Locate the cell with the specified text and output its (x, y) center coordinate. 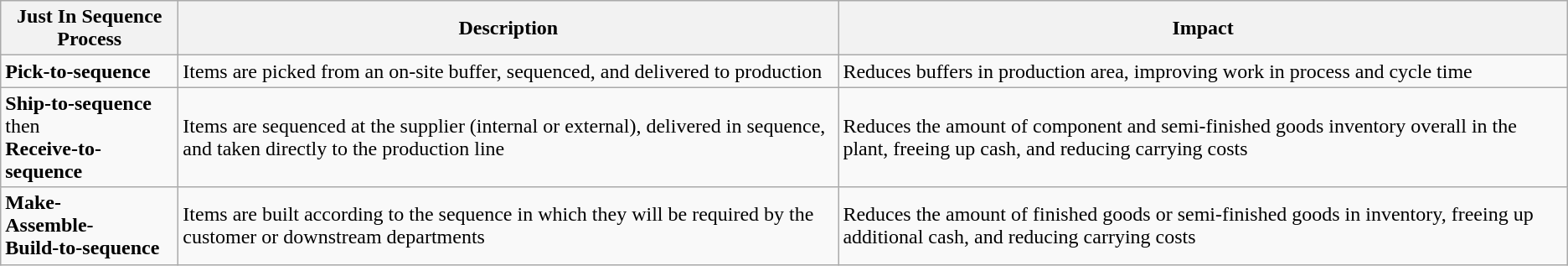
Items are built according to the sequence in which they will be required by the customer or downstream departments (508, 226)
Pick-to-sequence (90, 71)
Items are sequenced at the supplier (internal or external), delivered in sequence, and taken directly to the production line (508, 138)
Ship-to-sequence then Receive-to-sequence (90, 138)
Reduces the amount of finished goods or semi-finished goods in inventory, freeing up additional cash, and reducing carrying costs (1203, 226)
Make-Assemble-Build-to-sequence (90, 226)
Reduces buffers in production area, improving work in process and cycle time (1203, 71)
Impact (1203, 29)
Items are picked from an on-site buffer, sequenced, and delivered to production (508, 71)
Description (508, 29)
Reduces the amount of component and semi-finished goods inventory overall in the plant, freeing up cash, and reducing carrying costs (1203, 138)
Just In Sequence Process (90, 29)
